Identify which cell holds the provided text, then report its (x, y) central coordinate. 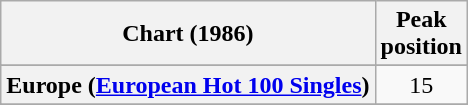
15 (421, 85)
Chart (1986) (188, 34)
Peakposition (421, 34)
Europe (European Hot 100 Singles) (188, 85)
